Search for the cell housing the specified text and yield its [x, y] center coordinate. 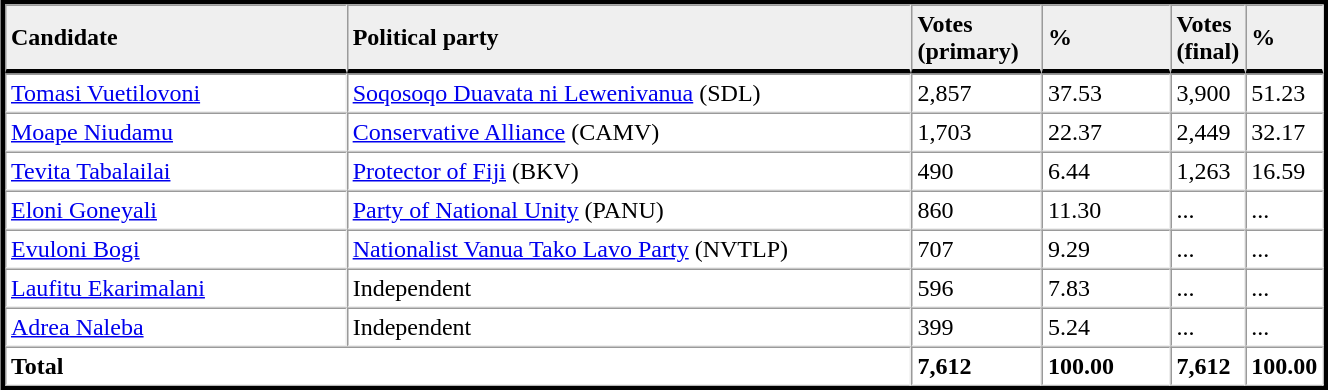
Candidate [176, 38]
707 [976, 250]
Moape Niudamu [176, 132]
1,263 [1208, 172]
Conservative Alliance (CAMV) [630, 132]
1,703 [976, 132]
Votes(primary) [976, 38]
22.37 [1106, 132]
Total [458, 366]
Tevita Tabalailai [176, 172]
596 [976, 288]
860 [976, 210]
51.23 [1284, 94]
Laufitu Ekarimalani [176, 288]
Nationalist Vanua Tako Lavo Party (NVTLP) [630, 250]
Political party [630, 38]
Votes(final) [1208, 38]
3,900 [1208, 94]
Soqosoqo Duavata ni Lewenivanua (SDL) [630, 94]
37.53 [1106, 94]
11.30 [1106, 210]
7.83 [1106, 288]
399 [976, 328]
2,449 [1208, 132]
6.44 [1106, 172]
Tomasi Vuetilovoni [176, 94]
16.59 [1284, 172]
2,857 [976, 94]
Adrea Naleba [176, 328]
5.24 [1106, 328]
490 [976, 172]
Protector of Fiji (BKV) [630, 172]
9.29 [1106, 250]
32.17 [1284, 132]
Eloni Goneyali [176, 210]
Party of National Unity (PANU) [630, 210]
Evuloni Bogi [176, 250]
